Determine the (X, Y) coordinate at the center of the cell enclosing the given text.  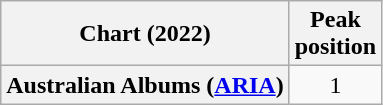
Peakposition (335, 34)
Australian Albums (ARIA) (145, 85)
1 (335, 85)
Chart (2022) (145, 34)
